Detect which cell encompasses the target text, then output its [x, y] center coordinate. 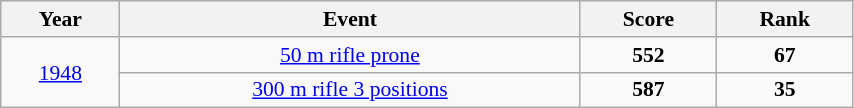
Event [350, 19]
67 [784, 55]
Score [648, 19]
300 m rifle 3 positions [350, 90]
552 [648, 55]
1948 [60, 72]
Year [60, 19]
Rank [784, 19]
50 m rifle prone [350, 55]
587 [648, 90]
35 [784, 90]
